Find where the given text appears and provide that cell's center as (X, Y) coordinate. 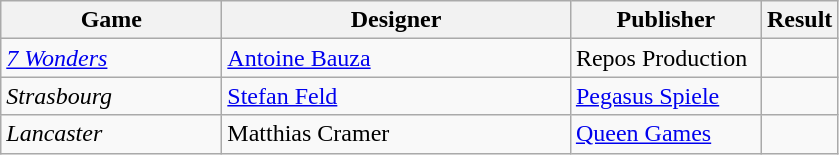
Repos Production (666, 58)
Publisher (666, 20)
Pegasus Spiele (666, 96)
Matthias Cramer (396, 134)
Stefan Feld (396, 96)
7 Wonders (112, 58)
Strasbourg (112, 96)
Lancaster (112, 134)
Antoine Bauza (396, 58)
Game (112, 20)
Result (799, 20)
Designer (396, 20)
Queen Games (666, 134)
